Find where the given text appears and provide that cell's center as (X, Y) coordinate. 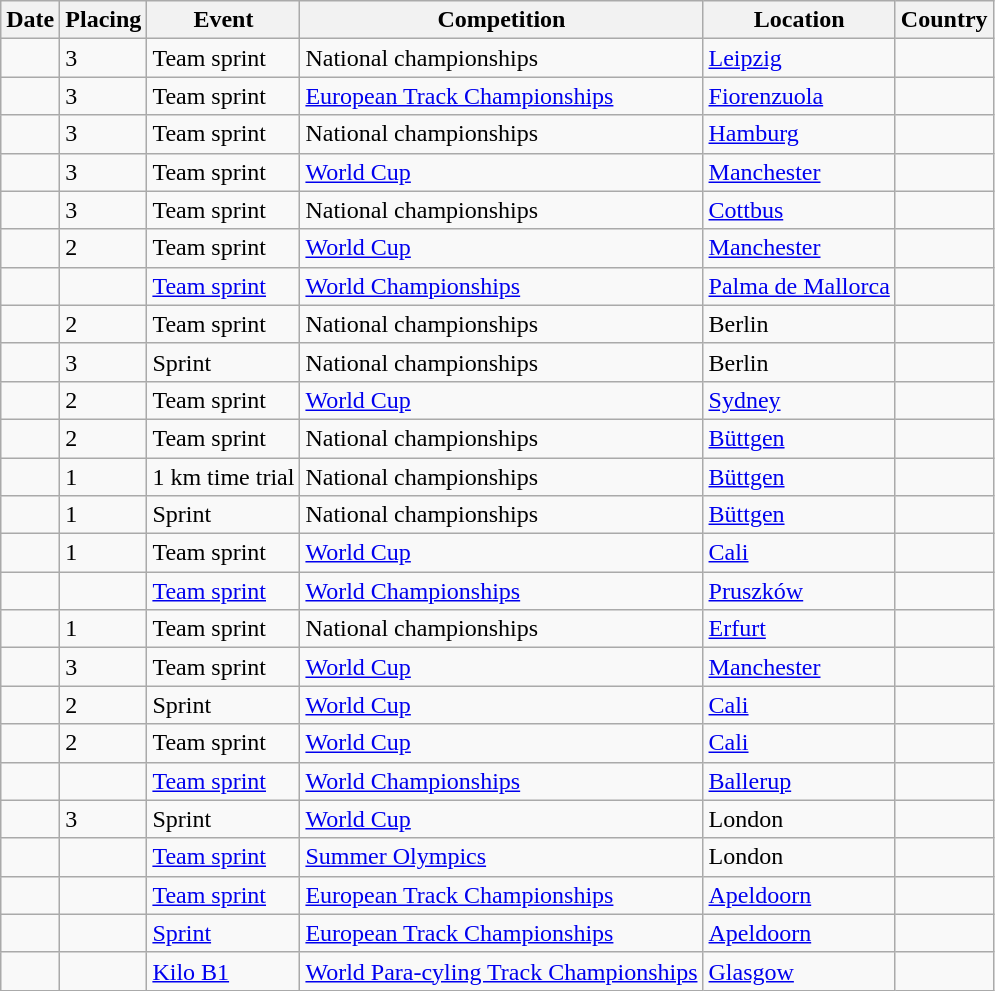
World Para-cyling Track Championships (502, 971)
Competition (502, 20)
Glasgow (799, 971)
Leipzig (799, 58)
Date (30, 20)
Location (799, 20)
Fiorenzuola (799, 96)
Summer Olympics (502, 857)
Cottbus (799, 210)
Country (944, 20)
Palma de Mallorca (799, 286)
Sydney (799, 400)
Erfurt (799, 629)
Ballerup (799, 781)
Hamburg (799, 134)
Kilo B1 (224, 971)
Placing (104, 20)
Pruszków (799, 591)
1 km time trial (224, 477)
Event (224, 20)
